Scan for the cell matching the given text and deliver its [X, Y] coordinate at center. 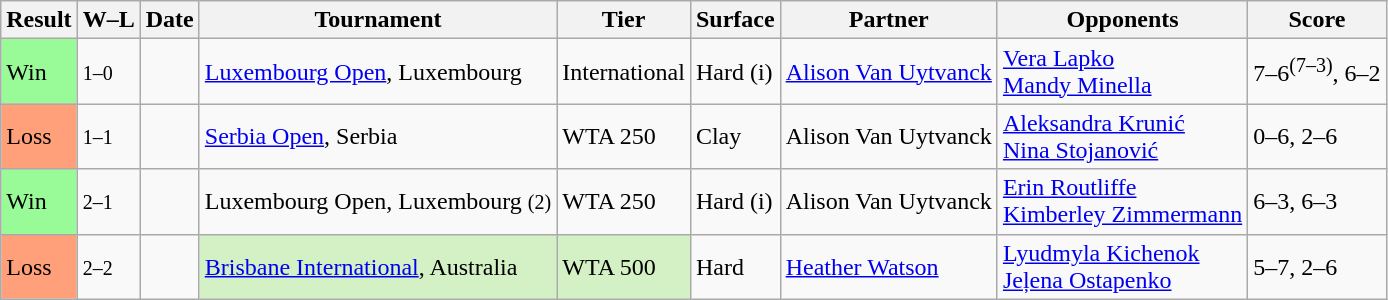
Erin Routliffe Kimberley Zimmermann [1122, 202]
0–6, 2–6 [1317, 136]
Vera Lapko Mandy Minella [1122, 72]
Luxembourg Open, Luxembourg (2) [378, 202]
Partner [888, 20]
Opponents [1122, 20]
Result [39, 20]
Lyudmyla Kichenok Jeļena Ostapenko [1122, 266]
Surface [735, 20]
Hard [735, 266]
Brisbane International, Australia [378, 266]
5–7, 2–6 [1317, 266]
Tournament [378, 20]
Clay [735, 136]
Tier [624, 20]
Serbia Open, Serbia [378, 136]
WTA 500 [624, 266]
2–1 [108, 202]
Aleksandra Krunić Nina Stojanović [1122, 136]
Heather Watson [888, 266]
Score [1317, 20]
Luxembourg Open, Luxembourg [378, 72]
1–0 [108, 72]
2–2 [108, 266]
Date [170, 20]
International [624, 72]
1–1 [108, 136]
W–L [108, 20]
6–3, 6–3 [1317, 202]
7–6(7–3), 6–2 [1317, 72]
